Search for the cell housing the specified text and yield its [x, y] center coordinate. 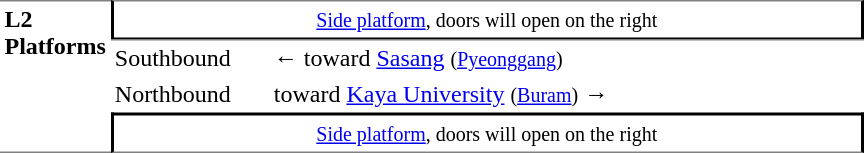
Southbound [190, 58]
Northbound [190, 94]
← toward Sasang (Pyeonggang) [566, 58]
L2Platforms [55, 76]
toward Kaya University (Buram) → [566, 94]
